Output the (X, Y) coordinate of the center of the cell containing the given text.  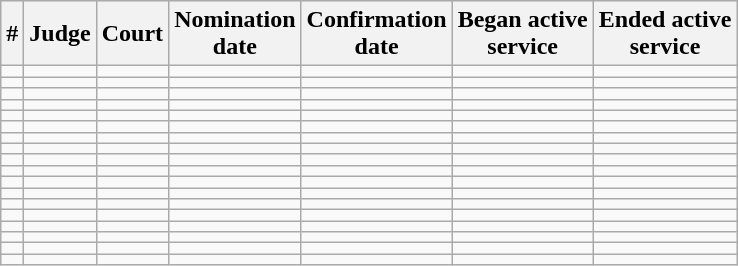
Ended activeservice (665, 34)
Court (132, 34)
# (12, 34)
Nominationdate (235, 34)
Confirmationdate (376, 34)
Judge (60, 34)
Began activeservice (522, 34)
